Determine the [X, Y] coordinate at the center of the cell enclosing the given text.  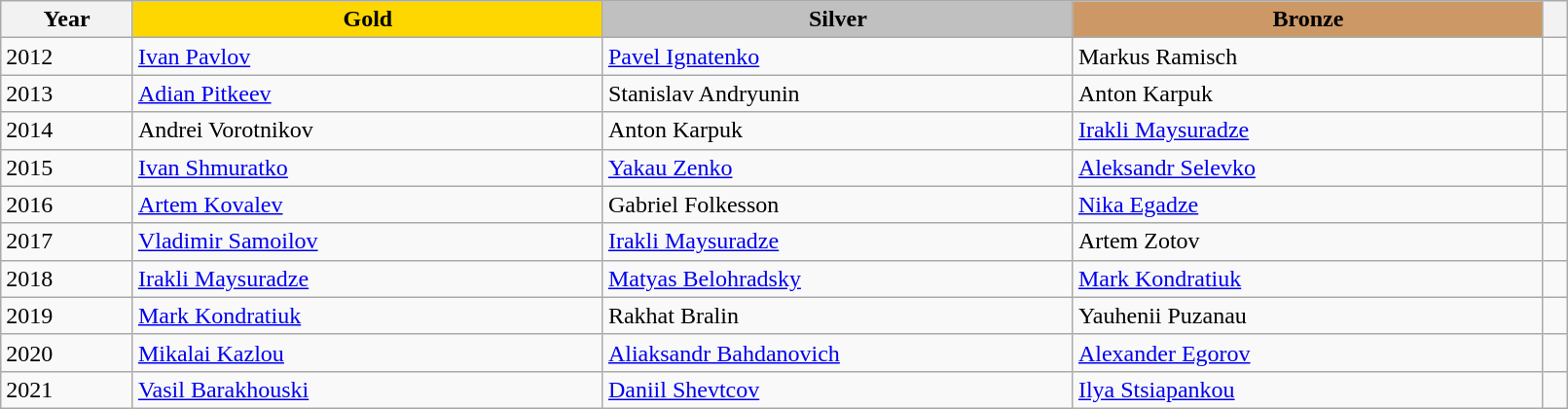
Silver [837, 19]
Gabriel Folkesson [837, 204]
Yakau Zenko [837, 167]
Yauhenii Puzanau [1308, 316]
Alexander Egorov [1308, 353]
2012 [67, 56]
Year [67, 19]
Artem Kovalev [368, 204]
Ivan Pavlov [368, 56]
Vasil Barakhouski [368, 390]
Vladimir Samoilov [368, 242]
2016 [67, 204]
Nika Egadze [1308, 204]
2018 [67, 279]
Adian Pitkeev [368, 93]
Mikalai Kazlou [368, 353]
2019 [67, 316]
Andrei Vorotnikov [368, 130]
Pavel Ignatenko [837, 56]
Ilya Stsiapankou [1308, 390]
2017 [67, 242]
Stanislav Andryunin [837, 93]
Rakhat Bralin [837, 316]
2015 [67, 167]
2020 [67, 353]
Ivan Shmuratko [368, 167]
Aleksandr Selevko [1308, 167]
Markus Ramisch [1308, 56]
Bronze [1308, 19]
Daniil Shevtcov [837, 390]
2013 [67, 93]
Aliaksandr Bahdanovich [837, 353]
2014 [67, 130]
Matyas Belohradsky [837, 279]
Artem Zotov [1308, 242]
2021 [67, 390]
Gold [368, 19]
